Determine the (x, y) coordinate at the center of the cell enclosing the given text.  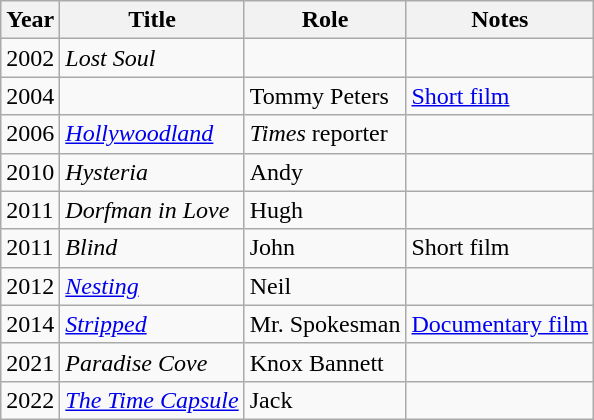
2006 (30, 134)
Title (152, 20)
Year (30, 20)
Jack (325, 400)
Andy (325, 172)
Hysteria (152, 172)
Documentary film (500, 324)
Times reporter (325, 134)
Dorfman in Love (152, 210)
2010 (30, 172)
2012 (30, 286)
The Time Capsule (152, 400)
Paradise Cove (152, 362)
Neil (325, 286)
Hugh (325, 210)
2021 (30, 362)
Tommy Peters (325, 96)
2022 (30, 400)
Stripped (152, 324)
Nesting (152, 286)
Knox Bannett (325, 362)
John (325, 248)
2004 (30, 96)
Role (325, 20)
2014 (30, 324)
Lost Soul (152, 58)
Hollywoodland (152, 134)
Notes (500, 20)
Blind (152, 248)
2002 (30, 58)
Mr. Spokesman (325, 324)
